Locate the cell with the specified text and output its [X, Y] center coordinate. 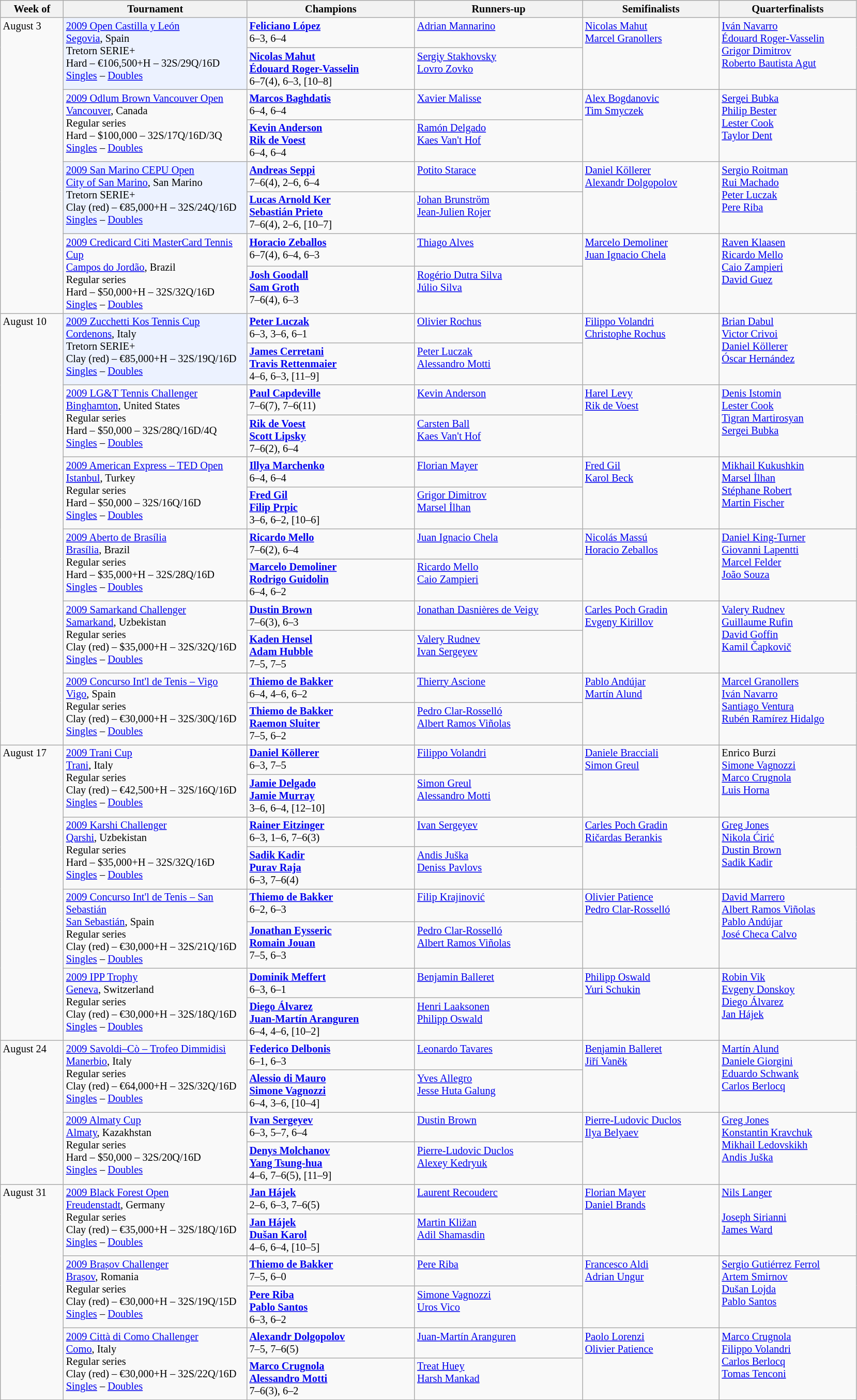
Alex Bogdanovic Tim Smyczek [651, 125]
James Cerretani Travis Rettenmaier4–6, 6–3, [11–9] [331, 364]
2009 Concurso Int'l de Tenis – Vigo Vigo, SpainRegular seriesClay (red) – €30,000+H – 32S/30Q/16DSingles – Doubles [155, 709]
Daniel King-Turner Giovanni Lapentti Marcel Felder João Souza [788, 565]
Iván Navarro Édouard Roger-Vasselin Grigor Dimitrov Roberto Bautista Agut [788, 54]
Illya Marchenko6–4, 6–4 [331, 472]
Carles Poch Gradin Evgeny Kirillov [651, 636]
Thierry Ascione [498, 688]
2009 Concurso Int'l de Tenis – San Sebastián San Sebastián, SpainRegular seriesClay (red) – €30,000+H – 32S/21Q/16DSingles – Doubles [155, 928]
Marcelo Demoliner Rodrigo Guidolin6–4, 6–2 [331, 580]
Rainer Eitzinger6–3, 1–6, 7–6(3) [331, 832]
2009 Brașov Challenger Brașov, RomaniaRegular seriesClay (red) – €30,000+H – 32S/19Q/15DSingles – Doubles [155, 1292]
Pablo Andújar Martín Alund [651, 709]
Paul Capdeville 7–6(7), 7–6(11) [331, 400]
Sergei Bubka Philip Bester Lester Cook Taylor Dent [788, 125]
Filip Krajinović [498, 905]
Mikhail Kukushkin Marsel İlhan Stéphane Robert Martin Fischer [788, 493]
Robin Vik Evgeny Donskoy Diego Álvarez Jan Hájek [788, 1004]
Simon Greul Alessandro Motti [498, 796]
Laurent Recouderc [498, 1199]
Sadik Kadir Purav Raja6–3, 7–6(4) [331, 867]
Francesco Aldi Adrian Ungur [651, 1292]
Josh Goodall Sam Groth7–6(4), 6–3 [331, 290]
Rogério Dutra Silva Júlio Silva [498, 290]
2009 LG&T Tennis Challenger Binghamton, United StatesRegular seriesHard – $50,000 – 32S/28Q/16D/4QSingles – Doubles [155, 421]
2009 Open Castilla y León Segovia, SpainTretorn SERIE+Hard – €106,500+H – 32S/29Q/16DSingles – Doubles [155, 54]
Dustin Brown [498, 1127]
Peter Luczak Alessandro Motti [498, 364]
Marco Crugnola Alessandro Motti7–6(3), 6–2 [331, 1379]
Federico Delbonis6–1, 6–3 [331, 1055]
Treat Huey Harsh Mankad [498, 1379]
2009 IPP Trophy Geneva, SwitzerlandRegular seriesClay (red) – €30,000+H – 32S/18Q/16DSingles – Doubles [155, 1004]
Filippo Volandri Christophe Rochus [651, 349]
August 17 [32, 892]
Adrian Mannarino [498, 33]
Semifinalists [651, 9]
Ricardo Mello7–6(2), 6–4 [331, 544]
Thiago Alves [498, 250]
2009 Aberto de Brasília Brasília, BrazilRegular seriesHard – $35,000+H – 32S/28Q/16DSingles – Doubles [155, 565]
Greg Jones Konstantin Kravchuk Mikhail Ledovskikh Andis Juška [788, 1148]
2009 Almaty Cup Almaty, KazakhstanRegular seriesHard – $50,000 – 32S/20Q/16DSingles – Doubles [155, 1148]
Diego Álvarez Juan-Martín Aranguren6–4, 4–6, [10–2] [331, 1019]
Tournament [155, 9]
Nils Langer Joseph Sirianni James Ward [788, 1220]
Florian Mayer [498, 472]
Thiemo de Bakker6–2, 6–3 [331, 905]
Pierre-Ludovic Duclos Alexey Kedryuk [498, 1163]
Pierre-Ludovic Duclos Ilya Belyaev [651, 1148]
Ricardo Mello Caio Zampieri [498, 580]
Jan Hájek Dušan Karol4–6, 6–4, [10–5] [331, 1235]
Thiemo de Bakker6–4, 4–6, 6–2 [331, 688]
2009 Zucchetti Kos Tennis Cup Cordenons, ItalyTretorn SERIE+Clay (red) – €85,000+H – 32S/19Q/16DSingles – Doubles [155, 349]
Ramón Delgado Kaes Van't Hof [498, 141]
Valery Rudnev Ivan Sergeyev [498, 651]
Martin Kližan Adil Shamasdin [498, 1235]
Lucas Arnold Ker Sebastián Prieto7–6(4), 2–6, [10–7] [331, 212]
Potito Starace [498, 177]
Filippo Volandri [498, 759]
2009 Samarkand Challenger Samarkand, UzbekistanRegular seriesClay (red) – $35,000+H – 32S/32Q/16DSingles – Doubles [155, 636]
Marcel Granollers Iván Navarro Santiago Ventura Rubén Ramírez Hidalgo [788, 709]
Raven Klaasen Ricardo Mello Caio Zampieri David Guez [788, 273]
Brian Dabul Victor Crivoi Daniel Köllerer Óscar Hernández [788, 349]
2009 Karshi Challenger Qarshi, UzbekistanRegular seriesHard – $35,000+H – 32S/32Q/16DSingles – Doubles [155, 852]
Alessio di Mauro Simone Vagnozzi6–4, 3–6, [10–4] [331, 1091]
2009 Odlum Brown Vancouver Open Vancouver, CanadaRegular seriesHard – $100,000 – 32S/17Q/16D/3QSingles – Doubles [155, 125]
Grigor Dimitrov Marsel İlhan [498, 508]
Yves Allegro Jesse Huta Galung [498, 1091]
Thiemo de Bakker Raemon Sluiter7–5, 6–2 [331, 724]
Nicolas Mahut Édouard Roger-Vasselin6–7(4), 6–3, [10–8] [331, 69]
Sergio Gutiérrez Ferrol Artem Smirnov Dušan Lojda Pablo Santos [788, 1292]
Jonathan Dasnières de Veigy [498, 616]
Champions [331, 9]
August 10 [32, 529]
2009 Savoldi–Cò – Trofeo Dimmidisì Manerbio, ItalyRegular seriesClay (red) – €64,000+H – 32S/32Q/16DSingles – Doubles [155, 1076]
Simone Vagnozzi Uros Vico [498, 1307]
Rik de Voest Scott Lipsky7–6(2), 6–4 [331, 436]
Horacio Zeballos6–7(4), 6–4, 6–3 [331, 250]
Dustin Brown7–6(3), 6–3 [331, 616]
Florian Mayer Daniel Brands [651, 1220]
Daniele Bracciali Simon Greul [651, 780]
Nicolás Massú Horacio Zeballos [651, 565]
Juan Ignacio Chela [498, 544]
Henri Laaksonen Philipp Oswald [498, 1019]
Marco Crugnola Filippo Volandri Carlos Berlocq Tomas Tenconi [788, 1364]
Kevin Anderson [498, 400]
Leonardo Tavares [498, 1055]
Feliciano López6–3, 6–4 [331, 33]
Olivier Patience Pedro Clar-Rosselló [651, 928]
2009 Black Forest Open Freudenstadt, GermanyRegular seriesClay (red) – €35,000+H – 32S/18Q/16DSingles – Doubles [155, 1220]
Paolo Lorenzi Olivier Patience [651, 1364]
Denys Molchanov Yang Tsung-hua4–6, 7–6(5), [11–9] [331, 1163]
Olivier Rochus [498, 328]
Daniel Köllerer Alexandr Dolgopolov [651, 197]
Ivan Sergeyev6–3, 5–7, 6–4 [331, 1127]
Xavier Malisse [498, 104]
Denis Istomin Lester Cook Tigran Martirosyan Sergei Bubka [788, 421]
Carles Poch Gradin Ričardas Berankis [651, 852]
Harel Levy Rik de Voest [651, 421]
2009 Città di Como Challenger Como, ItalyRegular seriesClay (red) – €30,000+H – 32S/22Q/16DSingles – Doubles [155, 1364]
Carsten Ball Kaes Van't Hof [498, 436]
Fred Gil Karol Beck [651, 493]
Peter Luczak6–3, 3–6, 6–1 [331, 328]
Nicolas Mahut Marcel Granollers [651, 54]
Alexandr Dolgopolov 7–5, 7–6(5) [331, 1343]
Martín Alund Daniele Giorgini Eduardo Schwank Carlos Berlocq [788, 1076]
Fred Gil Filip Prpic3–6, 6–2, [10–6] [331, 508]
Jamie Delgado Jamie Murray3–6, 6–4, [12–10] [331, 796]
2009 San Marino CEPU Open City of San Marino, San MarinoTretorn SERIE+Clay (red) – €85,000+H – 32S/24Q/16DSingles – Doubles [155, 197]
Greg Jones Nikola Ćirić Dustin Brown Sadik Kadir [788, 852]
Johan Brunström Jean-Julien Rojer [498, 212]
Marcelo Demoliner Juan Ignacio Chela [651, 273]
Pere Riba Pablo Santos6–3, 6–2 [331, 1307]
August 24 [32, 1112]
Enrico Burzi Simone Vagnozzi Marco Crugnola Luis Horna [788, 780]
Benjamin Balleret [498, 983]
Jan Hájek 2–6, 6–3, 7–6(5) [331, 1199]
Ivan Sergeyev [498, 832]
2009 Credicard Citi MasterCard Tennis Cup Campos do Jordão, BrazilRegular seriesHard – $50,000+H – 32S/32Q/16DSingles – Doubles [155, 273]
Kevin Anderson Rik de Voest6–4, 6–4 [331, 141]
Runners-up [498, 9]
Marcos Baghdatis6–4, 6–4 [331, 104]
Week of [32, 9]
Thiemo de Bakker7–5, 6–0 [331, 1271]
Jonathan Eysseric Romain Jouan7–5, 6–3 [331, 945]
Pere Riba [498, 1271]
Benjamin Balleret Jiří Vaněk [651, 1076]
Quarterfinalists [788, 9]
Valery Rudnev Guillaume Rufin David Goffin Kamil Čapkovič [788, 636]
Kaden Hensel Adam Hubble7–5, 7–5 [331, 651]
Dominik Meffert6–3, 6–1 [331, 983]
August 31 [32, 1292]
Sergio Roitman Rui Machado Peter Luczak Pere Riba [788, 197]
Andreas Seppi7–6(4), 2–6, 6–4 [331, 177]
2009 American Express – TED Open Istanbul, TurkeyRegular seriesHard – $50,000 – 32S/16Q/16DSingles – Doubles [155, 493]
David Marrero Albert Ramos Viñolas Pablo Andújar José Checa Calvo [788, 928]
Juan-Martín Aranguren [498, 1343]
Andis Juška Deniss Pavlovs [498, 867]
Daniel Köllerer6–3, 7–5 [331, 759]
August 3 [32, 165]
Philipp Oswald Yuri Schukin [651, 1004]
Sergiy Stakhovsky Lovro Zovko [498, 69]
2009 Trani Cup Trani, ItalyRegular seriesClay (red) – €42,500+H – 32S/16Q/16DSingles – Doubles [155, 780]
